Capture the cell that displays the provided text and extract its (X, Y) central coordinate. 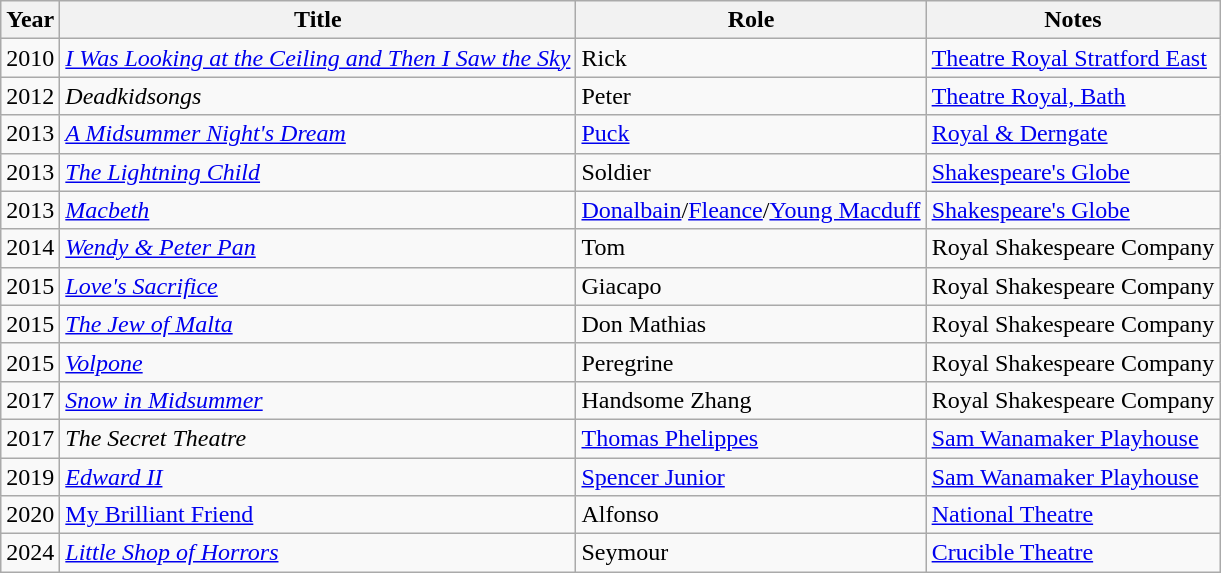
Notes (1073, 20)
Giacapo (751, 286)
2020 (30, 515)
Spencer Junior (751, 477)
Peter (751, 96)
Title (318, 20)
Crucible Theatre (1073, 553)
Peregrine (751, 362)
Year (30, 20)
The Jew of Malta (318, 324)
The Lightning Child (318, 172)
2019 (30, 477)
Snow in Midsummer (318, 400)
Handsome Zhang (751, 400)
Theatre Royal, Bath (1073, 96)
National Theatre (1073, 515)
A Midsummer Night's Dream (318, 134)
Macbeth (318, 210)
Rick (751, 58)
Deadkidsongs (318, 96)
Wendy & Peter Pan (318, 248)
I Was Looking at the Ceiling and Then I Saw the Sky (318, 58)
2012 (30, 96)
Soldier (751, 172)
Theatre Royal Stratford East (1073, 58)
Thomas Phelippes (751, 438)
The Secret Theatre (318, 438)
Donalbain/Fleance/Young Macduff (751, 210)
Edward II (318, 477)
2010 (30, 58)
My Brilliant Friend (318, 515)
Volpone (318, 362)
Royal & Derngate (1073, 134)
2024 (30, 553)
Puck (751, 134)
Alfonso (751, 515)
Don Mathias (751, 324)
Seymour (751, 553)
Role (751, 20)
Little Shop of Horrors (318, 553)
Tom (751, 248)
Love's Sacrifice (318, 286)
2014 (30, 248)
